Return [X, Y] of the center of cell containing provided text 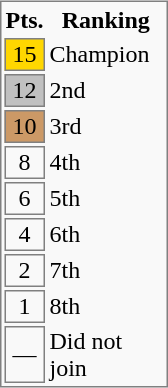
5th [106, 200]
3rd [106, 128]
4th [106, 164]
8 [24, 164]
10 [24, 128]
— [24, 356]
Did not join [106, 356]
15 [24, 56]
6 [24, 200]
Pts. [24, 21]
2 [24, 272]
Ranking [106, 21]
1 [24, 308]
4 [24, 236]
2nd [106, 92]
7th [106, 272]
Champion [106, 56]
8th [106, 308]
12 [24, 92]
6th [106, 236]
